Capture the cell that displays the provided text and extract its [X, Y] central coordinate. 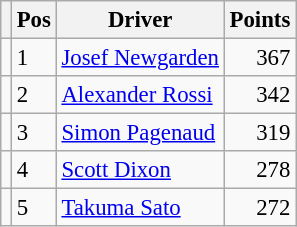
278 [260, 170]
272 [260, 208]
1 [34, 58]
319 [260, 133]
Takuma Sato [140, 208]
2 [34, 95]
3 [34, 133]
Josef Newgarden [140, 58]
Driver [140, 20]
4 [34, 170]
367 [260, 58]
Pos [34, 20]
Simon Pagenaud [140, 133]
Alexander Rossi [140, 95]
342 [260, 95]
Scott Dixon [140, 170]
5 [34, 208]
Points [260, 20]
